Return (X, Y) of the center of cell containing provided text 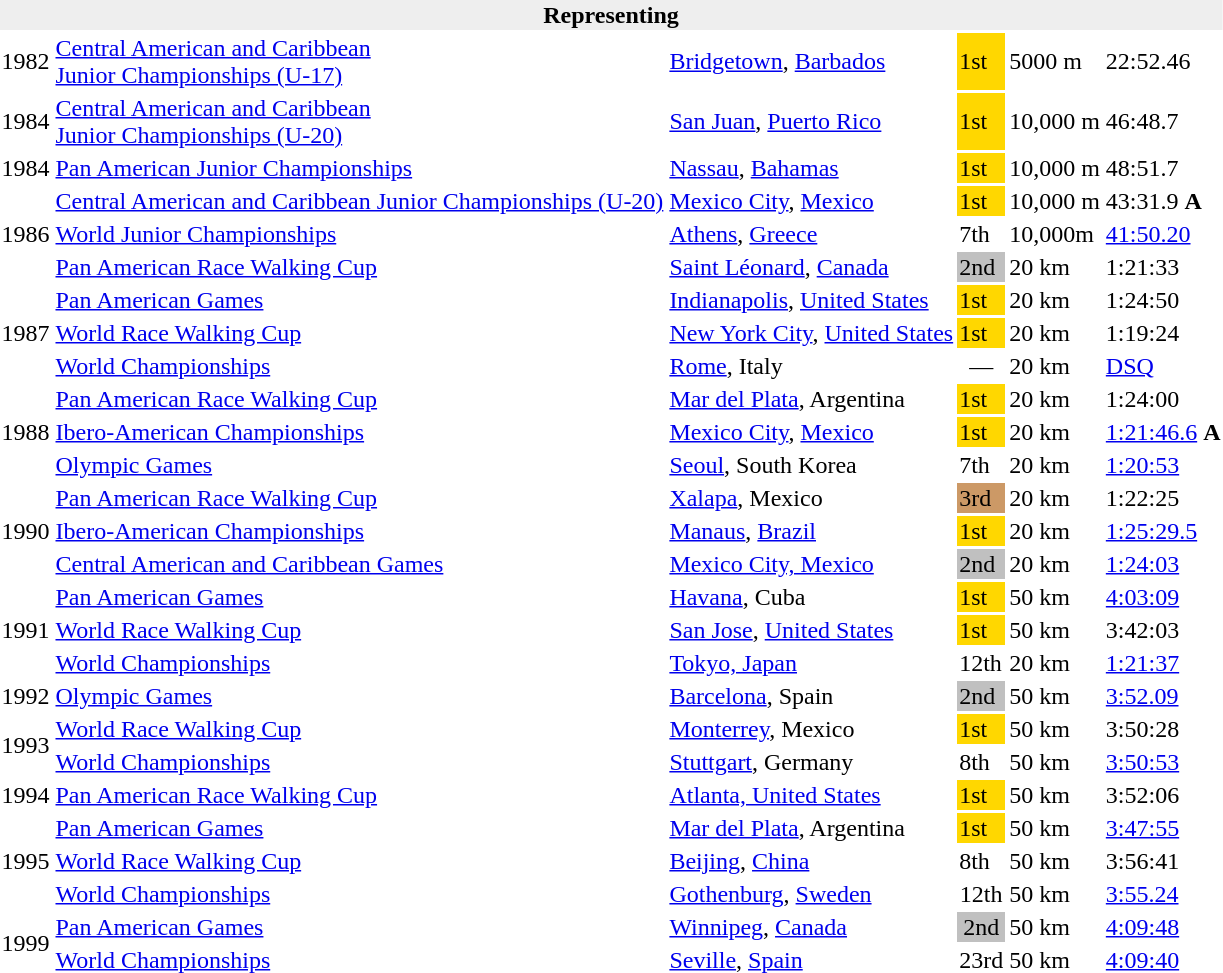
Havana, Cuba (812, 597)
Central American and Caribbean Junior Championships (U-20) (360, 201)
1:21:37 (1163, 663)
Beijing, China (812, 861)
1987 (26, 333)
World Junior Championships (360, 234)
5000 m (1055, 62)
New York City, United States (812, 333)
4:03:09 (1163, 597)
43:31.9 A (1163, 201)
Barcelona, Spain (812, 696)
1991 (26, 630)
1988 (26, 432)
3:52.09 (1163, 696)
22:52.46 (1163, 62)
3rd (982, 498)
Seoul, South Korea (812, 465)
1:24:03 (1163, 564)
1982 (26, 62)
Saint Léonard, Canada (812, 267)
Stuttgart, Germany (812, 762)
3:52:06 (1163, 795)
3:50:53 (1163, 762)
Central American and Caribbean Games (360, 564)
1992 (26, 696)
1993 (26, 746)
Rome, Italy (812, 366)
1990 (26, 531)
1:22:25 (1163, 498)
Bridgetown, Barbados (812, 62)
Winnipeg, Canada (812, 927)
Indianapolis, United States (812, 300)
3:50:28 (1163, 729)
1:19:24 (1163, 333)
10,000m (1055, 234)
Tokyo, Japan (812, 663)
3:56:41 (1163, 861)
3:55.24 (1163, 894)
DSQ (1163, 366)
1:24:50 (1163, 300)
Atlanta, United States (812, 795)
3:42:03 (1163, 630)
1:25:29.5 (1163, 531)
Gothenburg, Sweden (812, 894)
1994 (26, 795)
San Juan, Puerto Rico (812, 122)
Monterrey, Mexico (812, 729)
4:09:48 (1163, 927)
1:21:46.6 A (1163, 432)
48:51.7 (1163, 168)
41:50.20 (1163, 234)
Central American and CaribbeanJunior Championships (U-20) (360, 122)
Nassau, Bahamas (812, 168)
San Jose, United States (812, 630)
Central American and CaribbeanJunior Championships (U-17) (360, 62)
1:20:53 (1163, 465)
1:21:33 (1163, 267)
Pan American Junior Championships (360, 168)
3:47:55 (1163, 828)
Xalapa, Mexico (812, 498)
1986 (26, 234)
Athens, Greece (812, 234)
Representing (611, 15)
— (982, 366)
Manaus, Brazil (812, 531)
1995 (26, 861)
46:48.7 (1163, 122)
1:24:00 (1163, 399)
